Return the [x, y] coordinate for the center point of the cell that contains the specified text.  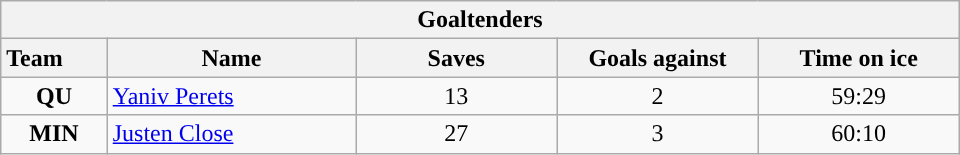
3 [658, 134]
MIN [54, 134]
2 [658, 96]
Name [231, 58]
Goals against [658, 58]
Justen Close [231, 134]
13 [456, 96]
Saves [456, 58]
Team [54, 58]
59:29 [858, 96]
Goaltenders [480, 20]
27 [456, 134]
QU [54, 96]
60:10 [858, 134]
Time on ice [858, 58]
Yaniv Perets [231, 96]
